Locate the cell with the specified text and output its (x, y) center coordinate. 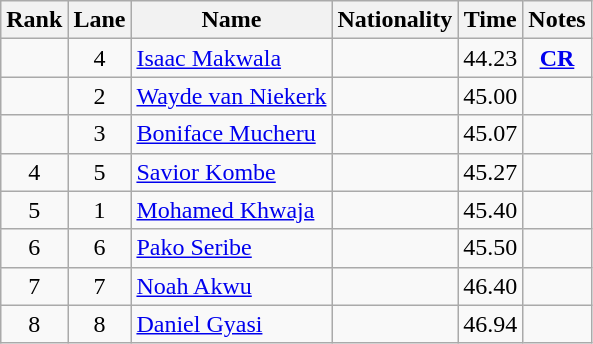
46.94 (490, 324)
2 (100, 96)
Notes (557, 20)
Rank (34, 20)
Wayde van Niekerk (232, 96)
Daniel Gyasi (232, 324)
46.40 (490, 286)
Boniface Mucheru (232, 134)
Pako Seribe (232, 248)
Time (490, 20)
1 (100, 210)
Noah Akwu (232, 286)
Nationality (395, 20)
Savior Kombe (232, 172)
3 (100, 134)
Lane (100, 20)
44.23 (490, 58)
45.40 (490, 210)
45.50 (490, 248)
45.27 (490, 172)
Mohamed Khwaja (232, 210)
Isaac Makwala (232, 58)
CR (557, 58)
45.07 (490, 134)
Name (232, 20)
45.00 (490, 96)
